Determine the (x, y) coordinate at the center of the cell enclosing the given text.  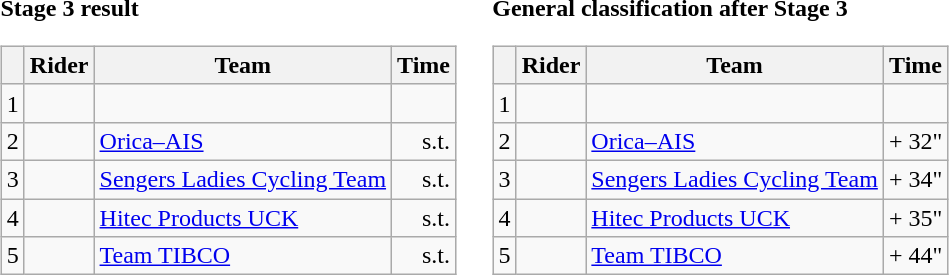
+ 32" (915, 141)
+ 35" (915, 217)
+ 44" (915, 256)
+ 34" (915, 179)
